Find where the given text appears and provide that cell's center as (X, Y) coordinate. 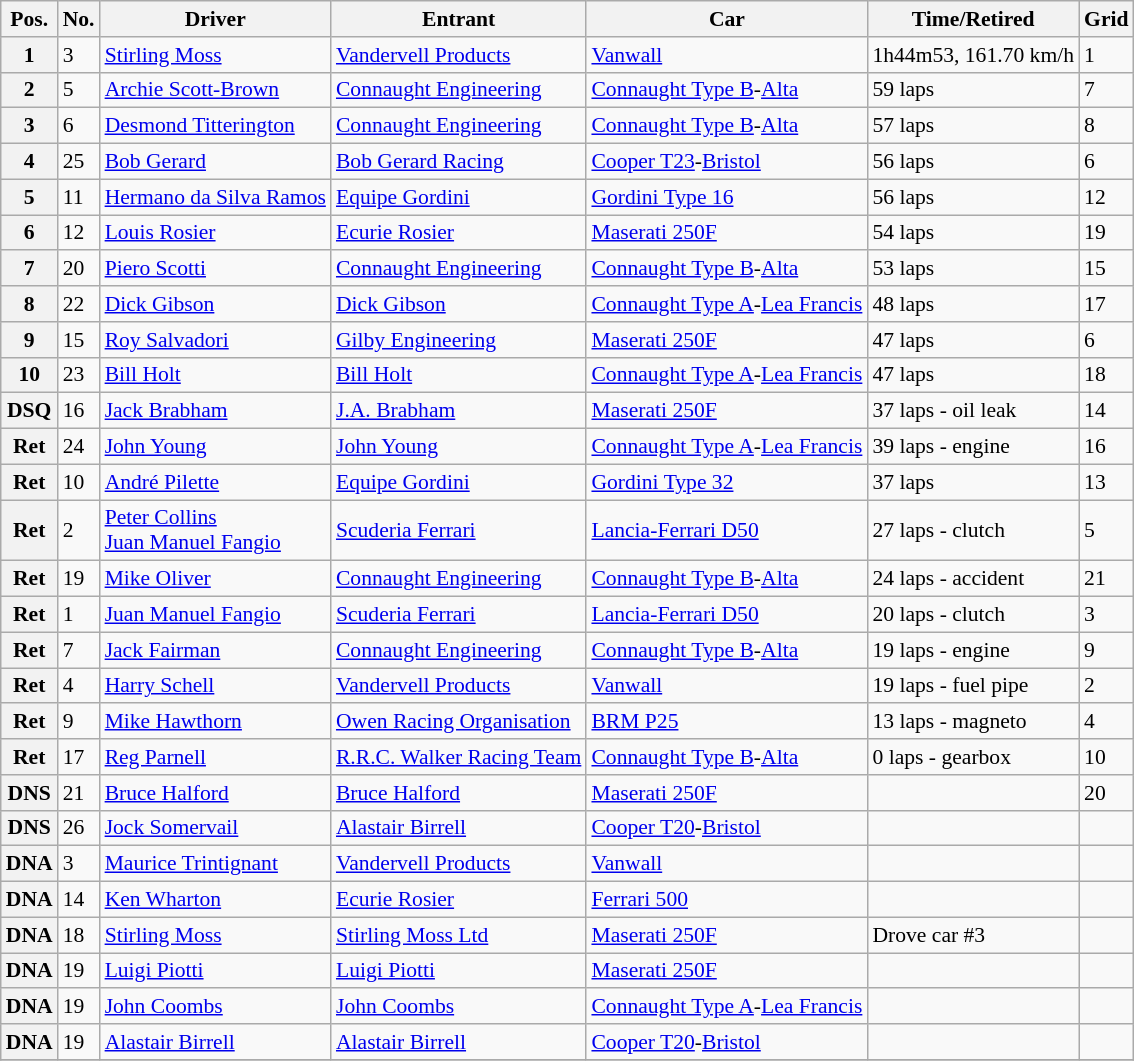
53 laps (973, 269)
25 (79, 162)
J.A. Brabham (458, 411)
Hermano da Silva Ramos (216, 197)
Drove car #3 (973, 935)
Maurice Trintignant (216, 864)
57 laps (973, 126)
Pos. (30, 19)
0 laps - gearbox (973, 757)
23 (79, 375)
Stirling Moss Ltd (458, 935)
Cooper T23-Bristol (726, 162)
26 (79, 828)
Bob Gerard Racing (458, 162)
Peter Collins Juan Manuel Fangio (216, 530)
24 laps - accident (973, 579)
Roy Salvadori (216, 340)
Gordini Type 32 (726, 482)
DSQ (30, 411)
Gilby Engineering (458, 340)
24 (79, 447)
Desmond Titterington (216, 126)
Driver (216, 19)
19 laps - fuel pipe (973, 686)
Mike Oliver (216, 579)
Ken Wharton (216, 900)
37 laps - oil leak (973, 411)
Entrant (458, 19)
Harry Schell (216, 686)
Gordini Type 16 (726, 197)
20 laps - clutch (973, 615)
Car (726, 19)
27 laps - clutch (973, 530)
Piero Scotti (216, 269)
André Pilette (216, 482)
19 laps - engine (973, 650)
Jack Fairman (216, 650)
Jock Somervail (216, 828)
48 laps (973, 304)
Juan Manuel Fangio (216, 615)
13 laps - magneto (973, 722)
1h44m53, 161.70 km/h (973, 55)
Reg Parnell (216, 757)
Louis Rosier (216, 233)
BRM P25 (726, 722)
Jack Brabham (216, 411)
Grid (1106, 19)
Mike Hawthorn (216, 722)
39 laps - engine (973, 447)
Ferrari 500 (726, 900)
22 (79, 304)
R.R.C. Walker Racing Team (458, 757)
37 laps (973, 482)
Time/Retired (973, 19)
54 laps (973, 233)
Bob Gerard (216, 162)
No. (79, 19)
11 (79, 197)
Archie Scott-Brown (216, 90)
13 (1106, 482)
Owen Racing Organisation (458, 722)
59 laps (973, 90)
